Provide the [X, Y] coordinate of the cell's center where the given text is located.  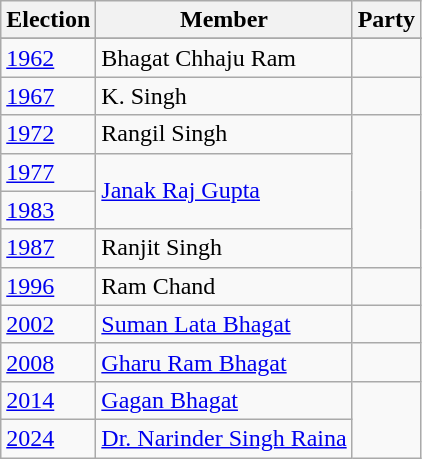
Party [386, 20]
Janak Raj Gupta [224, 191]
2024 [48, 438]
2008 [48, 362]
1996 [48, 286]
1987 [48, 248]
Rangil Singh [224, 134]
Gharu Ram Bhagat [224, 362]
1983 [48, 210]
Ram Chand [224, 286]
1967 [48, 96]
1962 [48, 58]
Member [224, 20]
Ranjit Singh [224, 248]
2014 [48, 400]
Gagan Bhagat [224, 400]
Bhagat Chhaju Ram [224, 58]
1977 [48, 172]
Dr. Narinder Singh Raina [224, 438]
Election [48, 20]
2002 [48, 324]
Suman Lata Bhagat [224, 324]
1972 [48, 134]
K. Singh [224, 96]
